Extract the [x, y] coordinate from the center of the cell holding the provided text.  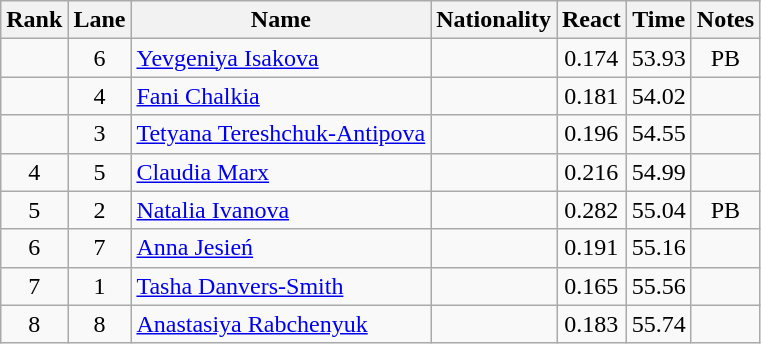
54.99 [658, 172]
2 [100, 210]
1 [100, 286]
55.04 [658, 210]
54.02 [658, 96]
Fani Chalkia [281, 96]
53.93 [658, 58]
0.196 [591, 134]
0.216 [591, 172]
3 [100, 134]
Name [281, 20]
React [591, 20]
0.282 [591, 210]
Notes [725, 20]
54.55 [658, 134]
0.165 [591, 286]
Anastasiya Rabchenyuk [281, 324]
Natalia Ivanova [281, 210]
0.183 [591, 324]
Claudia Marx [281, 172]
Time [658, 20]
Rank [34, 20]
55.56 [658, 286]
0.191 [591, 248]
Tasha Danvers-Smith [281, 286]
0.181 [591, 96]
Tetyana Tereshchuk-Antipova [281, 134]
Yevgeniya Isakova [281, 58]
55.16 [658, 248]
55.74 [658, 324]
0.174 [591, 58]
Lane [100, 20]
Nationality [494, 20]
Anna Jesień [281, 248]
